Extract the (x, y) coordinate from the center of the cell holding the provided text.  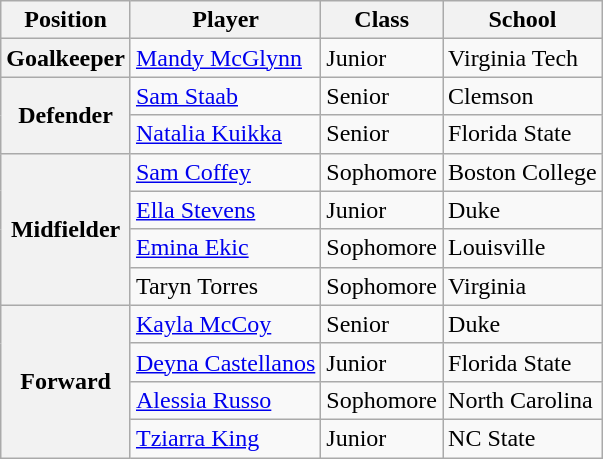
Clemson (523, 96)
Ella Stevens (225, 210)
Tziarra King (225, 438)
Class (382, 20)
Deyna Castellanos (225, 362)
Boston College (523, 172)
North Carolina (523, 400)
Virginia (523, 286)
Kayla McCoy (225, 324)
Mandy McGlynn (225, 58)
Goalkeeper (66, 58)
Sam Staab (225, 96)
Virginia Tech (523, 58)
Taryn Torres (225, 286)
Natalia Kuikka (225, 134)
School (523, 20)
Emina Ekic (225, 248)
Forward (66, 381)
NC State (523, 438)
Alessia Russo (225, 400)
Player (225, 20)
Defender (66, 115)
Sam Coffey (225, 172)
Midfielder (66, 229)
Louisville (523, 248)
Position (66, 20)
